Pinpoint the cell where the given text exists, returning its [X, Y] midpoint coordinate. 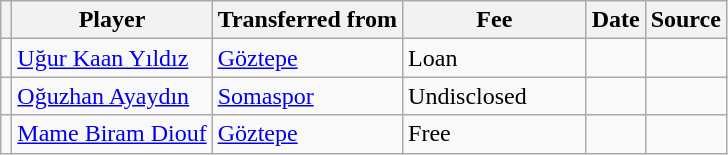
Transferred from [307, 20]
Loan [495, 58]
Player [112, 20]
Undisclosed [495, 96]
Free [495, 134]
Date [616, 20]
Fee [495, 20]
Mame Biram Diouf [112, 134]
Somaspor [307, 96]
Oğuzhan Ayaydın [112, 96]
Source [686, 20]
Uğur Kaan Yıldız [112, 58]
